Output the (x, y) coordinate of the center of the cell containing the given text.  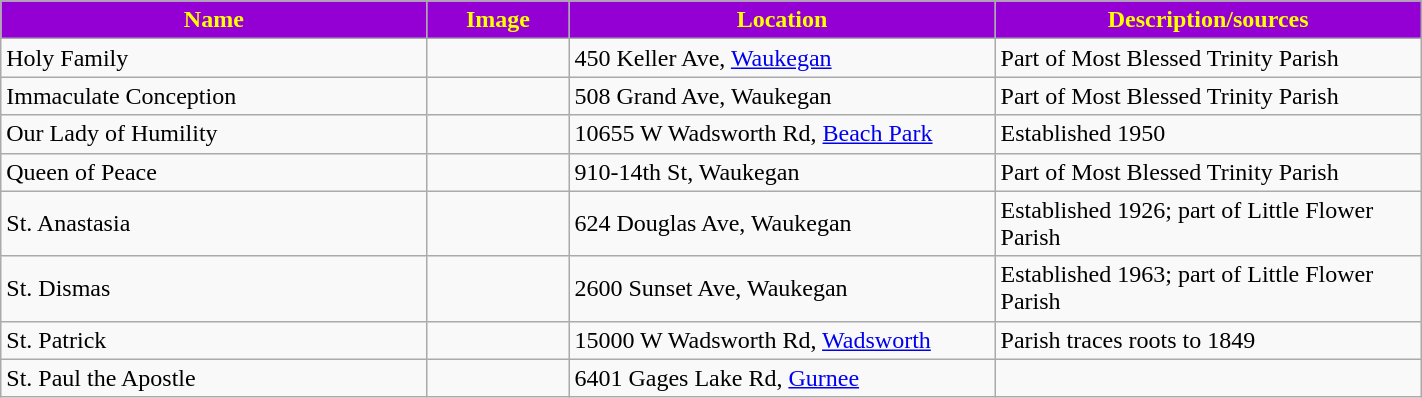
624 Douglas Ave, Waukegan (782, 224)
15000 W Wadsworth Rd, Wadsworth (782, 340)
6401 Gages Lake Rd, Gurnee (782, 378)
Established 1926; part of Little Flower Parish (1208, 224)
Location (782, 20)
St. Patrick (214, 340)
Queen of Peace (214, 172)
Image (498, 20)
Immaculate Conception (214, 96)
St. Anastasia (214, 224)
10655 W Wadsworth Rd, Beach Park (782, 134)
Name (214, 20)
Established 1963; part of Little Flower Parish (1208, 288)
Parish traces roots to 1849 (1208, 340)
St. Dismas (214, 288)
508 Grand Ave, Waukegan (782, 96)
450 Keller Ave, Waukegan (782, 58)
Description/sources (1208, 20)
910-14th St, Waukegan (782, 172)
Our Lady of Humility (214, 134)
Holy Family (214, 58)
2600 Sunset Ave, Waukegan (782, 288)
St. Paul the Apostle (214, 378)
Established 1950 (1208, 134)
